Search for the cell housing the specified text and yield its [x, y] center coordinate. 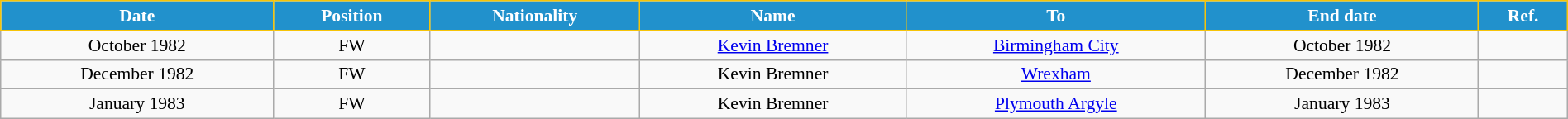
End date [1342, 16]
Position [352, 16]
Birmingham City [1056, 45]
To [1056, 16]
Name [773, 16]
Wrexham [1056, 74]
Date [137, 16]
Plymouth Argyle [1056, 104]
Ref. [1523, 16]
Nationality [535, 16]
